Return the (x, y) coordinate for the center point of the cell that contains the specified text.  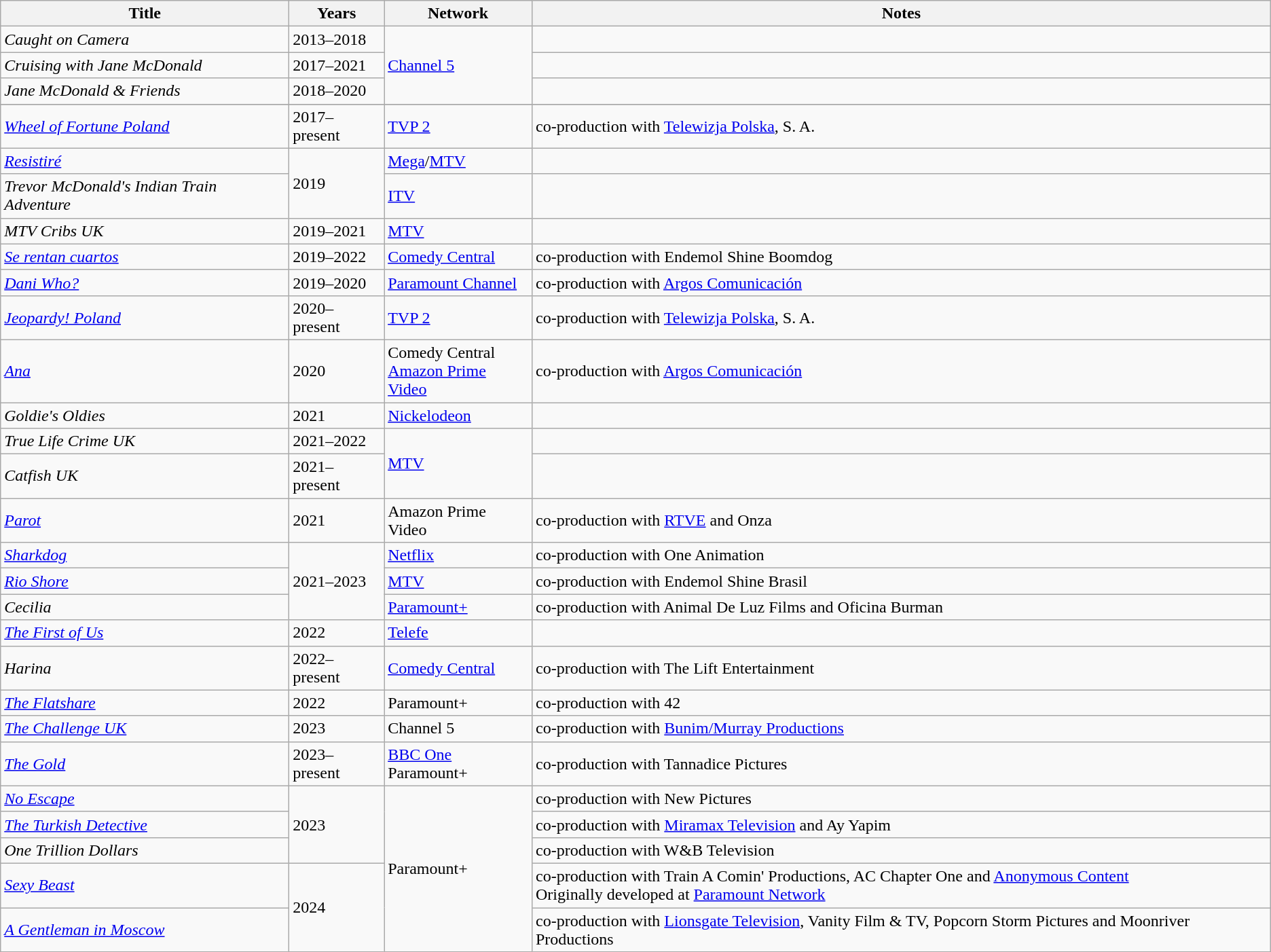
2020–present (337, 318)
The Challenge UK (145, 729)
co-production with One Animation (901, 555)
Mega/MTV (458, 161)
2022–present (337, 668)
Goldie's Oldies (145, 415)
co-production with New Pictures (901, 799)
Telefe (458, 633)
co-production with Lionsgate Television, Vanity Film & TV, Popcorn Storm Pictures and Moonriver Productions (901, 929)
2021–2023 (337, 581)
Years (337, 14)
No Escape (145, 799)
2018–2020 (337, 91)
Paramount Channel (458, 282)
Parot (145, 520)
2017–2021 (337, 65)
The Turkish Detective (145, 824)
MTV Cribs UK (145, 231)
2019–2021 (337, 231)
2024 (337, 907)
co-production with The Lift Entertainment (901, 668)
True Life Crime UK (145, 441)
co-production with Train A Comin' Productions, AC Chapter One and Anonymous ContentOriginally developed at Paramount Network (901, 885)
Dani Who? (145, 282)
The Gold (145, 763)
Harina (145, 668)
The Flatshare (145, 703)
One Trillion Dollars (145, 850)
Title (145, 14)
2017–present (337, 126)
BBC OneParamount+ (458, 763)
Resistiré (145, 161)
Catfish UK (145, 477)
Rio Shore (145, 581)
Trevor McDonald's Indian Train Adventure (145, 196)
Comedy CentralAmazon Prime Video (458, 371)
co-production with Tannadice Pictures (901, 763)
co-production with Bunim/Murray Productions (901, 729)
ITV (458, 196)
2021–2022 (337, 441)
2019–2020 (337, 282)
2013–2018 (337, 39)
Notes (901, 14)
co-production with Miramax Television and Ay Yapim (901, 824)
Sharkdog (145, 555)
Cruising with Jane McDonald (145, 65)
Netflix (458, 555)
Wheel of Fortune Poland (145, 126)
Cecilia (145, 607)
Jane McDonald & Friends (145, 91)
co-production with RTVE and Onza (901, 520)
The First of Us (145, 633)
co-production with 42 (901, 703)
Se rentan cuartos (145, 257)
Jeopardy! Poland (145, 318)
co-production with Endemol Shine Boomdog (901, 257)
2019 (337, 183)
Sexy Beast (145, 885)
2021–present (337, 477)
Caught on Camera (145, 39)
A Gentleman in Moscow (145, 929)
2020 (337, 371)
2023–present (337, 763)
co-production with W&B Television (901, 850)
Nickelodeon (458, 415)
co-production with Endemol Shine Brasil (901, 581)
Ana (145, 371)
co-production with Animal De Luz Films and Oficina Burman (901, 607)
2019–2022 (337, 257)
Network (458, 14)
Amazon Prime Video (458, 520)
